Search for the cell housing the specified text and yield its [x, y] center coordinate. 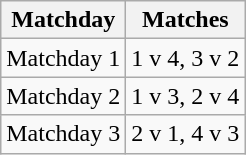
Matchday 1 [64, 58]
Matches [186, 20]
1 v 3, 2 v 4 [186, 96]
Matchday [64, 20]
1 v 4, 3 v 2 [186, 58]
2 v 1, 4 v 3 [186, 134]
Matchday 3 [64, 134]
Matchday 2 [64, 96]
